Capture the cell that displays the provided text and extract its [x, y] central coordinate. 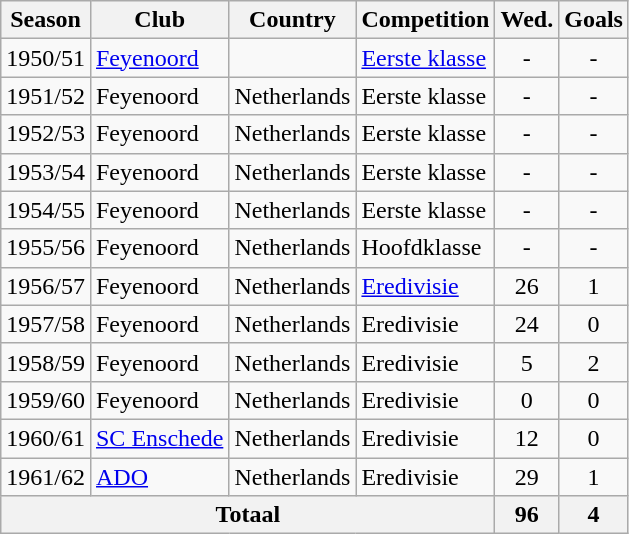
SC Enschede [159, 438]
Hoofdklasse [426, 248]
Club [159, 20]
1950/51 [46, 58]
5 [527, 362]
24 [527, 324]
26 [527, 286]
29 [527, 477]
1952/53 [46, 134]
1959/60 [46, 400]
Country [292, 20]
1954/55 [46, 210]
Goals [594, 20]
4 [594, 515]
1955/56 [46, 248]
1960/61 [46, 438]
Season [46, 20]
1961/62 [46, 477]
96 [527, 515]
Totaal [248, 515]
Competition [426, 20]
12 [527, 438]
1957/58 [46, 324]
1953/54 [46, 172]
ADO [159, 477]
1956/57 [46, 286]
1951/52 [46, 96]
Wed. [527, 20]
1958/59 [46, 362]
2 [594, 362]
